For the text-containing cell, return its midpoint in (X, Y) coordinate format. 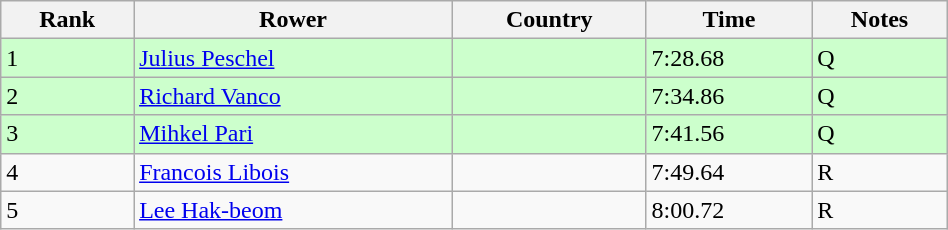
Country (549, 20)
Julius Peschel (294, 58)
Mihkel Pari (294, 134)
7:34.86 (729, 96)
7:28.68 (729, 58)
Rower (294, 20)
1 (68, 58)
2 (68, 96)
Lee Hak-beom (294, 210)
Francois Libois (294, 172)
8:00.72 (729, 210)
4 (68, 172)
Notes (880, 20)
Rank (68, 20)
Richard Vanco (294, 96)
3 (68, 134)
Time (729, 20)
7:49.64 (729, 172)
7:41.56 (729, 134)
5 (68, 210)
